Output the [x, y] coordinate of the center of the cell containing the given text.  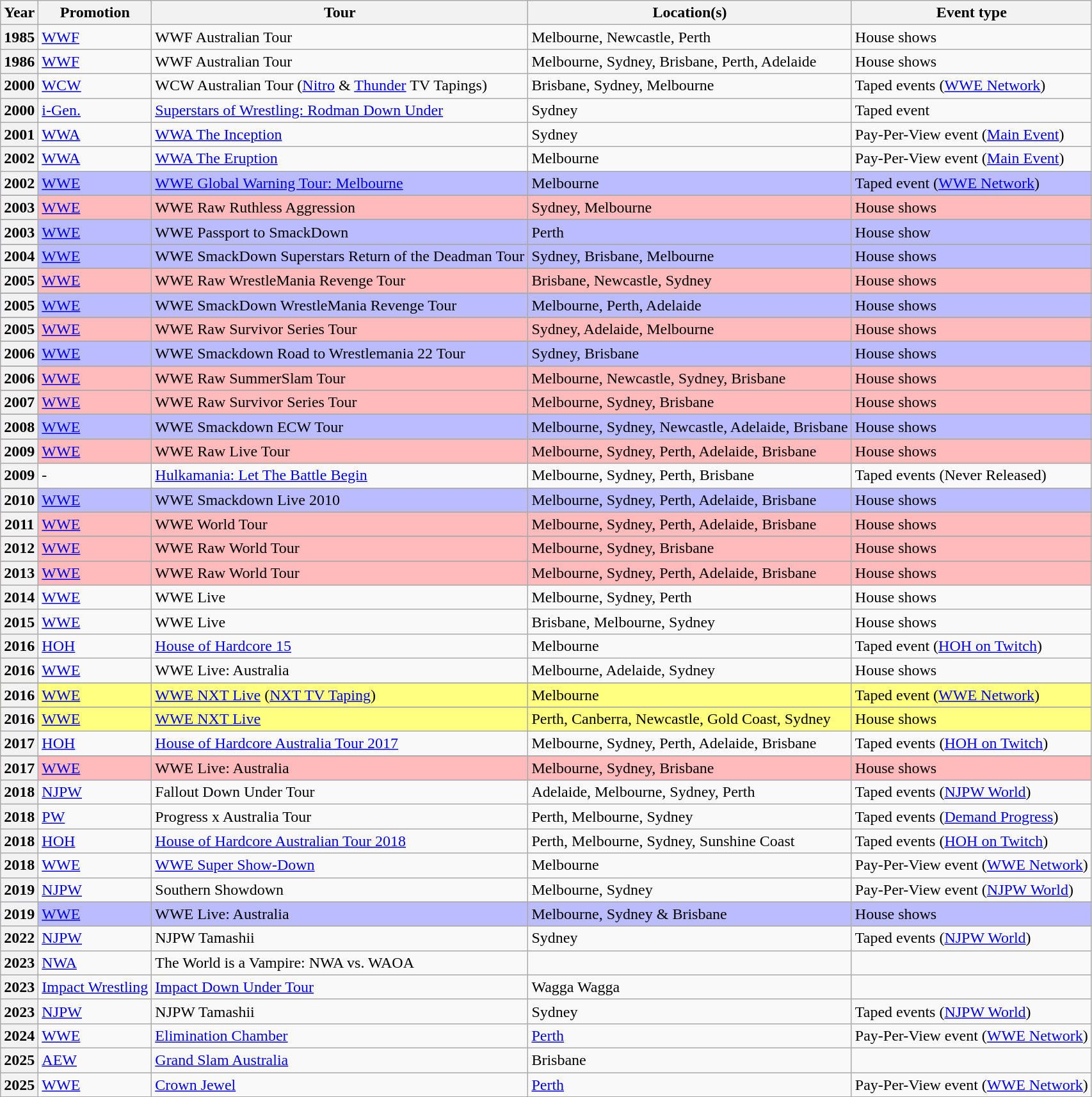
Tour [340, 13]
Melbourne, Sydney, Brisbane, Perth, Adelaide [690, 61]
Impact Down Under Tour [340, 987]
Melbourne, Sydney & Brisbane [690, 914]
Sydney, Brisbane [690, 354]
2014 [19, 597]
WWA The Eruption [340, 159]
Sydney, Adelaide, Melbourne [690, 330]
WWE Raw Ruthless Aggression [340, 207]
WWE Smackdown Live 2010 [340, 500]
Southern Showdown [340, 890]
Perth, Melbourne, Sydney, Sunshine Coast [690, 841]
Hulkamania: Let The Battle Begin [340, 476]
WWE World Tour [340, 524]
WWE NXT Live [340, 719]
Grand Slam Australia [340, 1060]
Brisbane, Sydney, Melbourne [690, 86]
Melbourne, Adelaide, Sydney [690, 670]
House of Hardcore 15 [340, 646]
WWE Global Warning Tour: Melbourne [340, 183]
Promotion [95, 13]
Melbourne, Newcastle, Sydney, Brisbane [690, 378]
2001 [19, 134]
WCW Australian Tour (Nitro & Thunder TV Tapings) [340, 86]
1985 [19, 37]
Adelaide, Melbourne, Sydney, Perth [690, 792]
2024 [19, 1036]
WWE Raw WrestleMania Revenge Tour [340, 280]
AEW [95, 1060]
Taped event (HOH on Twitch) [972, 646]
WWE Raw SummerSlam Tour [340, 378]
2007 [19, 403]
Melbourne, Sydney, Perth [690, 597]
Melbourne, Newcastle, Perth [690, 37]
Melbourne, Sydney, Newcastle, Adelaide, Brisbane [690, 427]
The World is a Vampire: NWA vs. WAOA [340, 963]
Melbourne, Sydney [690, 890]
2012 [19, 548]
Perth, Canberra, Newcastle, Gold Coast, Sydney [690, 719]
2010 [19, 500]
Melbourne, Sydney, Perth, Brisbane [690, 476]
Brisbane, Melbourne, Sydney [690, 621]
WWE Super Show-Down [340, 865]
Taped events (WWE Network) [972, 86]
2015 [19, 621]
Sydney, Brisbane, Melbourne [690, 256]
NWA [95, 963]
WWE Smackdown Road to Wrestlemania 22 Tour [340, 354]
Taped events (Demand Progress) [972, 817]
Location(s) [690, 13]
Brisbane, Newcastle, Sydney [690, 280]
House show [972, 232]
2004 [19, 256]
WWE SmackDown WrestleMania Revenge Tour [340, 305]
Pay-Per-View event (NJPW World) [972, 890]
Year [19, 13]
2022 [19, 938]
Crown Jewel [340, 1085]
Wagga Wagga [690, 987]
2011 [19, 524]
House of Hardcore Australia Tour 2017 [340, 744]
WWE Passport to SmackDown [340, 232]
Event type [972, 13]
WWE NXT Live (NXT TV Taping) [340, 694]
Brisbane [690, 1060]
Melbourne, Perth, Adelaide [690, 305]
Sydney, Melbourne [690, 207]
Taped event [972, 110]
2013 [19, 573]
1986 [19, 61]
WCW [95, 86]
Fallout Down Under Tour [340, 792]
PW [95, 817]
Superstars of Wrestling: Rodman Down Under [340, 110]
- [95, 476]
Perth, Melbourne, Sydney [690, 817]
House of Hardcore Australian Tour 2018 [340, 841]
2008 [19, 427]
Impact Wrestling [95, 987]
WWA The Inception [340, 134]
Elimination Chamber [340, 1036]
Progress x Australia Tour [340, 817]
WWE SmackDown Superstars Return of the Deadman Tour [340, 256]
WWE Raw Live Tour [340, 451]
Taped events (Never Released) [972, 476]
i-Gen. [95, 110]
WWE Smackdown ECW Tour [340, 427]
